Capture the cell that displays the provided text and extract its (x, y) central coordinate. 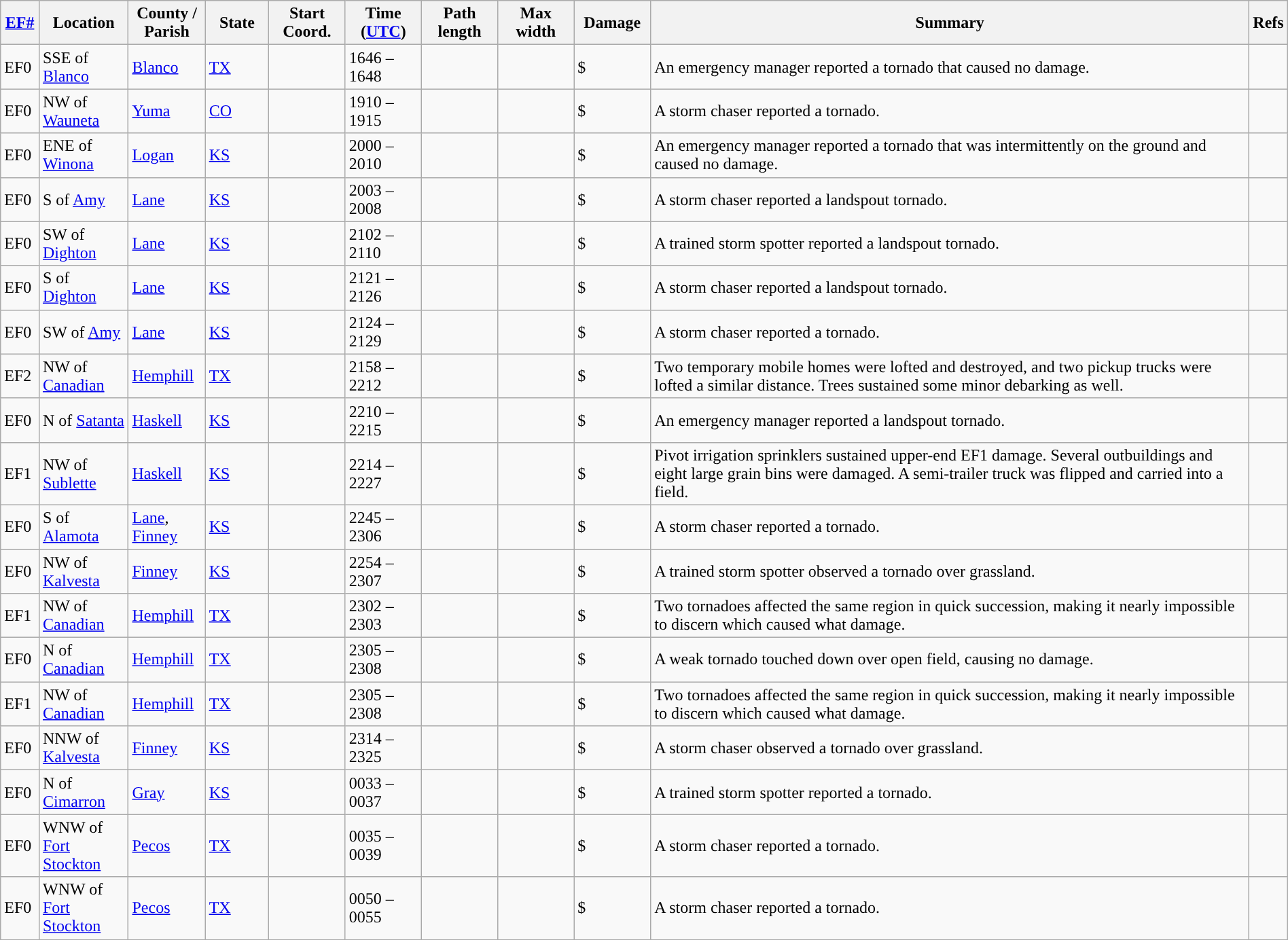
A weak tornado touched down over open field, causing no damage. (950, 660)
0033 – 0037 (383, 792)
An emergency manager reported a tornado that caused no damage. (950, 67)
2302 – 2303 (383, 615)
EF2 (20, 376)
SW of Amy (84, 331)
CO (237, 111)
NW of Wauneta (84, 111)
N of Satanta (84, 420)
Start Coord. (307, 23)
Time (UTC) (383, 23)
S of Dighton (84, 288)
A trained storm spotter observed a tornado over grassland. (950, 571)
A storm chaser observed a tornado over grassland. (950, 748)
Max width (536, 23)
ENE of Winona (84, 155)
Logan (167, 155)
2254 – 2307 (383, 571)
A trained storm spotter reported a tornado. (950, 792)
Yuma (167, 111)
Path length (459, 23)
2210 – 2215 (383, 420)
2314 – 2325 (383, 748)
SW of Dighton (84, 243)
2003 – 2008 (383, 200)
0050 – 0055 (383, 908)
S of Alamota (84, 527)
EF# (20, 23)
County / Parish (167, 23)
2214 – 2227 (383, 473)
Refs (1268, 23)
NW of Sublette (84, 473)
Damage (613, 23)
An emergency manager reported a tornado that was intermittently on the ground and caused no damage. (950, 155)
2102 – 2110 (383, 243)
2121 – 2126 (383, 288)
A trained storm spotter reported a landspout tornado. (950, 243)
SSE of Blanco (84, 67)
N of Cimarron (84, 792)
Gray (167, 792)
2000 – 2010 (383, 155)
State (237, 23)
0035 – 0039 (383, 846)
Location (84, 23)
2124 – 2129 (383, 331)
Lane, Finney (167, 527)
S of Amy (84, 200)
Summary (950, 23)
Blanco (167, 67)
1910 – 1915 (383, 111)
2158 – 2212 (383, 376)
2245 – 2306 (383, 527)
1646 – 1648 (383, 67)
N of Canadian (84, 660)
NW of Kalvesta (84, 571)
NNW of Kalvesta (84, 748)
An emergency manager reported a landspout tornado. (950, 420)
